From the cell containing the given text, extract its center point as (X, Y) coordinate. 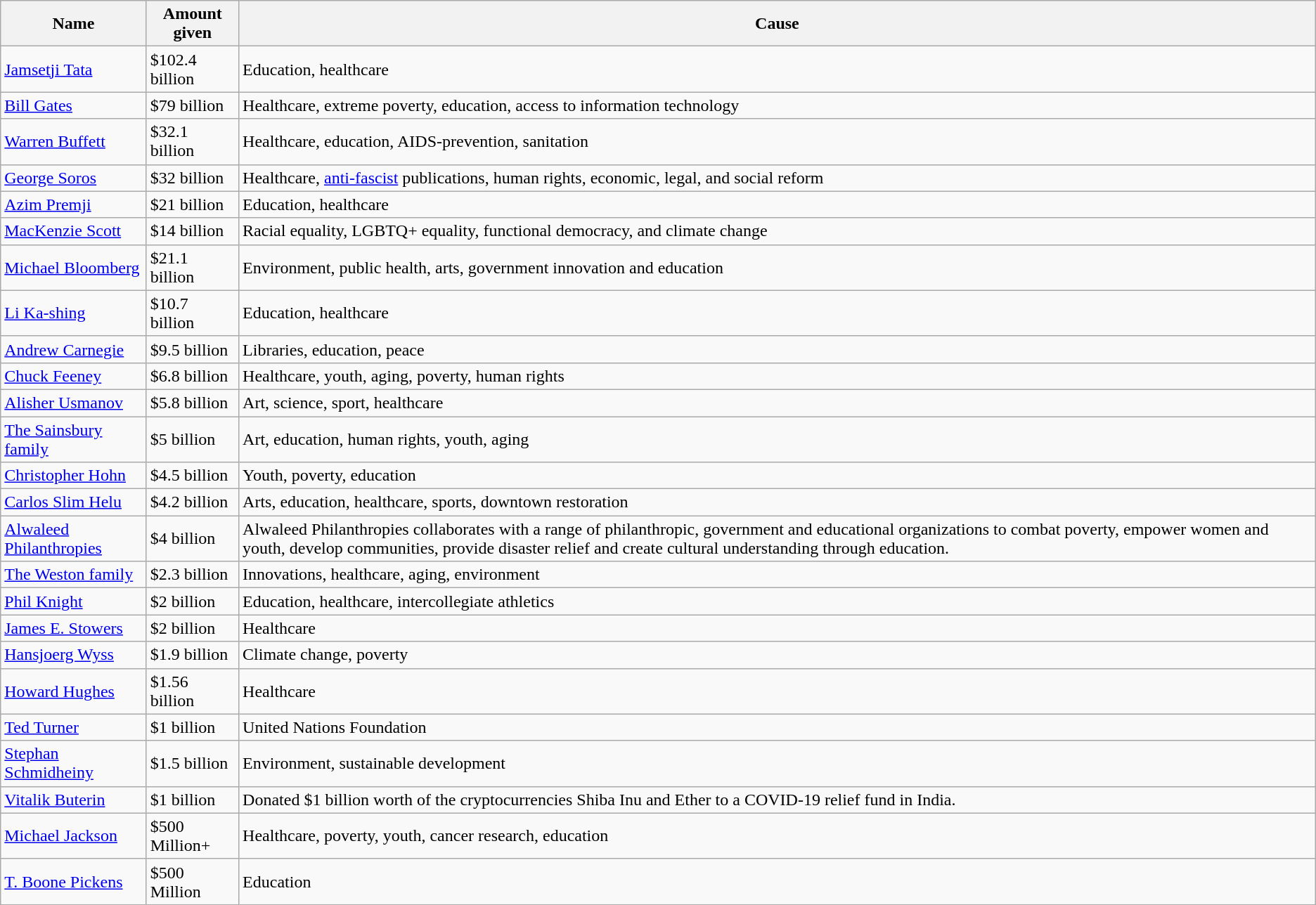
Andrew Carnegie (73, 349)
$4.2 billion (193, 502)
$21 billion (193, 204)
Education, healthcare, intercollegiate athletics (778, 601)
Michael Bloomberg (73, 267)
Warren Buffett (73, 142)
Libraries, education, peace (778, 349)
Healthcare, anti-fascist publications, human rights, economic, legal, and social reform (778, 178)
Michael Jackson (73, 836)
$5 billion (193, 438)
$32 billion (193, 178)
Amount given (193, 24)
Healthcare, extreme poverty, education, access to information technology (778, 105)
Education (778, 881)
$32.1 billion (193, 142)
Healthcare, poverty, youth, cancer research, education (778, 836)
Bill Gates (73, 105)
$6.8 billion (193, 376)
Name (73, 24)
Stephan Schmidheiny (73, 763)
$21.1 billion (193, 267)
$4 billion (193, 538)
MacKenzie Scott (73, 231)
$1.56 billion (193, 691)
Innovations, healthcare, aging, environment (778, 575)
$500 Million+ (193, 836)
Hansjoerg Wyss (73, 655)
Alisher Usmanov (73, 403)
Ted Turner (73, 727)
$5.8 billion (193, 403)
Phil Knight (73, 601)
$1.5 billion (193, 763)
Art, science, sport, healthcare (778, 403)
Li Ka-shing (73, 313)
Jamsetji Tata (73, 69)
Azim Premji (73, 204)
Youth, poverty, education (778, 476)
Healthcare, youth, aging, poverty, human rights (778, 376)
Climate change, poverty (778, 655)
Vitalik Buterin (73, 800)
$102.4 billion (193, 69)
Arts, education, healthcare, sports, downtown restoration (778, 502)
Art, education, human rights, youth, aging (778, 438)
$79 billion (193, 105)
Racial equality, LGBTQ+ equality, functional democracy, and climate change (778, 231)
$4.5 billion (193, 476)
$1.9 billion (193, 655)
James E. Stowers (73, 628)
The Weston family (73, 575)
Donated $1 billion worth of the cryptocurrencies Shiba Inu and Ether to a COVID-19 relief fund in India. (778, 800)
The Sainsbury family (73, 438)
Alwaleed Philanthropies (73, 538)
Carlos Slim Helu (73, 502)
$14 billion (193, 231)
Healthcare, education, AIDS-prevention, sanitation (778, 142)
Environment, sustainable development (778, 763)
$500 Million (193, 881)
Howard Hughes (73, 691)
Environment, public health, arts, government innovation and education (778, 267)
$9.5 billion (193, 349)
T. Boone Pickens (73, 881)
George Soros (73, 178)
$2.3 billion (193, 575)
United Nations Foundation (778, 727)
Chuck Feeney (73, 376)
Christopher Hohn (73, 476)
$10.7 billion (193, 313)
Cause (778, 24)
